Search for the cell housing the specified text and yield its (x, y) center coordinate. 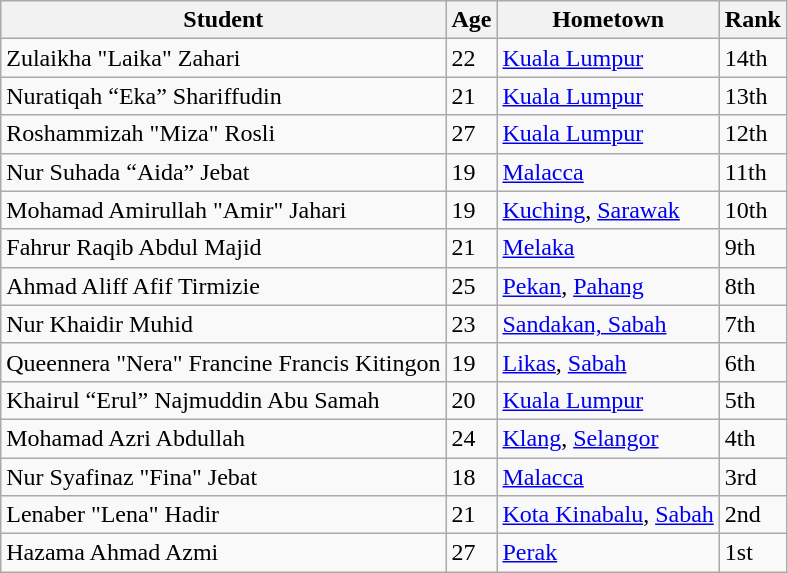
Student (224, 20)
Pekan, Pahang (608, 286)
Mohamad Amirullah "Amir" Jahari (224, 210)
Sandakan, Sabah (608, 324)
9th (752, 248)
Age (472, 20)
Melaka (608, 248)
18 (472, 477)
Ahmad Aliff Afif Tirmizie (224, 286)
Nuratiqah “Eka” Shariffudin (224, 96)
3rd (752, 477)
Zulaikha "Laika" Zahari (224, 58)
5th (752, 400)
1st (752, 553)
14th (752, 58)
Fahrur Raqib Abdul Majid (224, 248)
Hometown (608, 20)
Kuching, Sarawak (608, 210)
2nd (752, 515)
4th (752, 438)
25 (472, 286)
13th (752, 96)
23 (472, 324)
8th (752, 286)
11th (752, 172)
Lenaber "Lena" Hadir (224, 515)
Roshammizah "Miza" Rosli (224, 134)
Hazama Ahmad Azmi (224, 553)
24 (472, 438)
7th (752, 324)
Nur Syafinaz "Fina" Jebat (224, 477)
Mohamad Azri Abdullah (224, 438)
Khairul “Erul” Najmuddin Abu Samah (224, 400)
22 (472, 58)
Nur Khaidir Muhid (224, 324)
Perak (608, 553)
Klang, Selangor (608, 438)
Rank (752, 20)
Queennera "Nera" Francine Francis Kitingon (224, 362)
Kota Kinabalu, Sabah (608, 515)
6th (752, 362)
12th (752, 134)
Nur Suhada “Aida” Jebat (224, 172)
10th (752, 210)
Likas, Sabah (608, 362)
20 (472, 400)
